Scan for the cell matching the given text and deliver its [X, Y] coordinate at center. 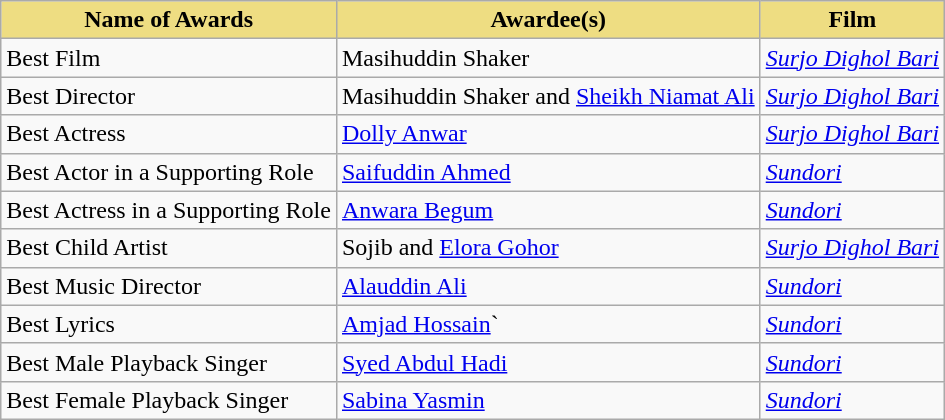
Best Actress in a Supporting Role [169, 210]
Anwara Begum [548, 210]
Best Child Artist [169, 248]
Amjad Hossain` [548, 324]
Dolly Anwar [548, 134]
Name of Awards [169, 20]
Saifuddin Ahmed [548, 172]
Best Music Director [169, 286]
Masihuddin Shaker [548, 58]
Best Lyrics [169, 324]
Syed Abdul Hadi [548, 362]
Alauddin Ali [548, 286]
Best Film [169, 58]
Best Actress [169, 134]
Best Actor in a Supporting Role [169, 172]
Awardee(s) [548, 20]
Best Female Playback Singer [169, 400]
Masihuddin Shaker and Sheikh Niamat Ali [548, 96]
Sojib and Elora Gohor [548, 248]
Sabina Yasmin [548, 400]
Best Director [169, 96]
Film [852, 20]
Best Male Playback Singer [169, 362]
